From the cell containing the given text, extract its center point as (x, y) coordinate. 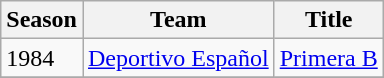
Team (178, 20)
1984 (42, 58)
Deportivo Español (178, 58)
Season (42, 20)
Title (328, 20)
Primera B (328, 58)
